Capture the cell that displays the provided text and extract its [X, Y] central coordinate. 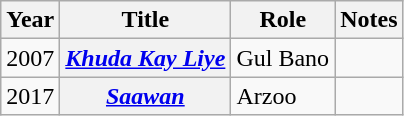
Year [30, 20]
Title [146, 20]
Gul Bano [283, 58]
Role [283, 20]
Arzoo [283, 96]
2017 [30, 96]
2007 [30, 58]
Notes [369, 20]
Saawan [146, 96]
Khuda Kay Liye [146, 58]
